From the cell containing the given text, extract its center point as [X, Y] coordinate. 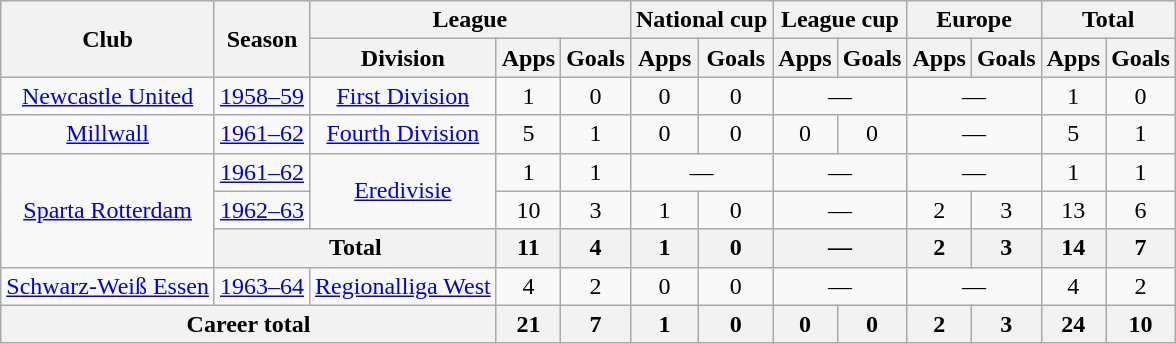
Eredivisie [404, 191]
National cup [701, 20]
League cup [840, 20]
Division [404, 58]
Fourth Division [404, 134]
11 [528, 248]
Career total [248, 324]
Schwarz-Weiß Essen [108, 286]
Europe [974, 20]
21 [528, 324]
1962–63 [262, 210]
1958–59 [262, 96]
League [470, 20]
6 [1141, 210]
Newcastle United [108, 96]
Sparta Rotterdam [108, 210]
First Division [404, 96]
Regionalliga West [404, 286]
Club [108, 39]
1963–64 [262, 286]
14 [1073, 248]
13 [1073, 210]
24 [1073, 324]
Millwall [108, 134]
Season [262, 39]
